Extract the (x, y) coordinate from the center of the cell holding the provided text.  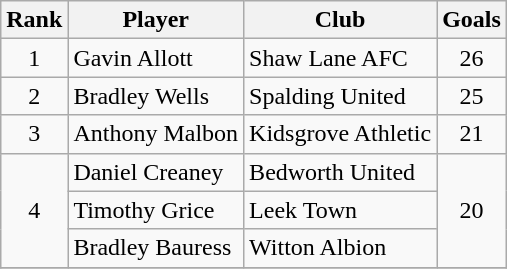
2 (34, 96)
21 (472, 134)
Club (340, 20)
Shaw Lane AFC (340, 58)
Bedworth United (340, 172)
Witton Albion (340, 248)
26 (472, 58)
1 (34, 58)
Kidsgrove Athletic (340, 134)
Goals (472, 20)
25 (472, 96)
4 (34, 210)
Timothy Grice (156, 210)
Leek Town (340, 210)
Player (156, 20)
3 (34, 134)
Anthony Malbon (156, 134)
Gavin Allott (156, 58)
Rank (34, 20)
Bradley Bauress (156, 248)
Bradley Wells (156, 96)
Spalding United (340, 96)
20 (472, 210)
Daniel Creaney (156, 172)
